Determine the [X, Y] coordinate at the center of the cell enclosing the given text.  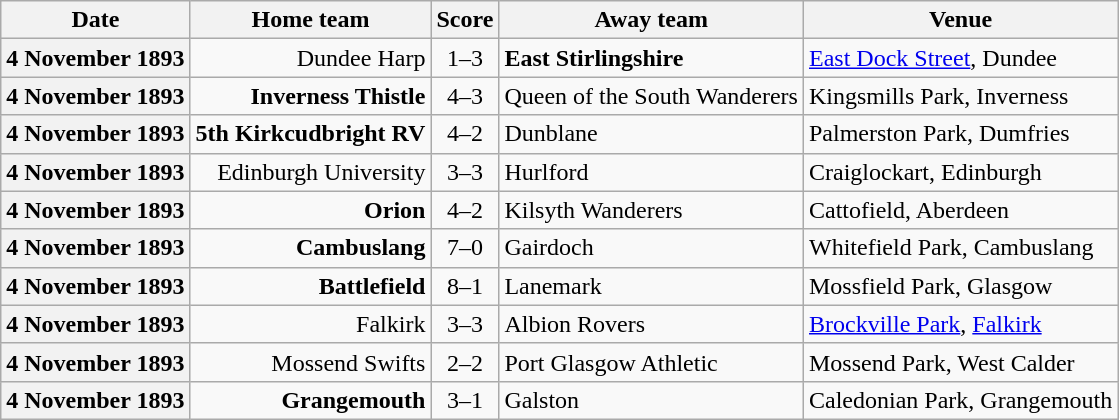
Dundee Harp [310, 58]
Caledonian Park, Grangemouth [960, 400]
Lanemark [652, 286]
Craiglockart, Edinburgh [960, 172]
2–2 [465, 362]
Home team [310, 20]
4–3 [465, 96]
Falkirk [310, 324]
East Stirlingshire [652, 58]
Albion Rovers [652, 324]
8–1 [465, 286]
Whitefield Park, Cambuslang [960, 248]
Dunblane [652, 134]
Queen of the South Wanderers [652, 96]
Edinburgh University [310, 172]
Kingsmills Park, Inverness [960, 96]
Palmerston Park, Dumfries [960, 134]
Date [96, 20]
Orion [310, 210]
Mossend Swifts [310, 362]
5th Kirkcudbright RV [310, 134]
Brockville Park, Falkirk [960, 324]
Mossfield Park, Glasgow [960, 286]
7–0 [465, 248]
Grangemouth [310, 400]
Mossend Park, West Calder [960, 362]
Venue [960, 20]
Cattofield, Aberdeen [960, 210]
Gairdoch [652, 248]
1–3 [465, 58]
Port Glasgow Athletic [652, 362]
East Dock Street, Dundee [960, 58]
Score [465, 20]
Kilsyth Wanderers [652, 210]
Cambuslang [310, 248]
Galston [652, 400]
Hurlford [652, 172]
Away team [652, 20]
3–1 [465, 400]
Battlefield [310, 286]
Inverness Thistle [310, 96]
